Capture the cell that displays the provided text and extract its (X, Y) central coordinate. 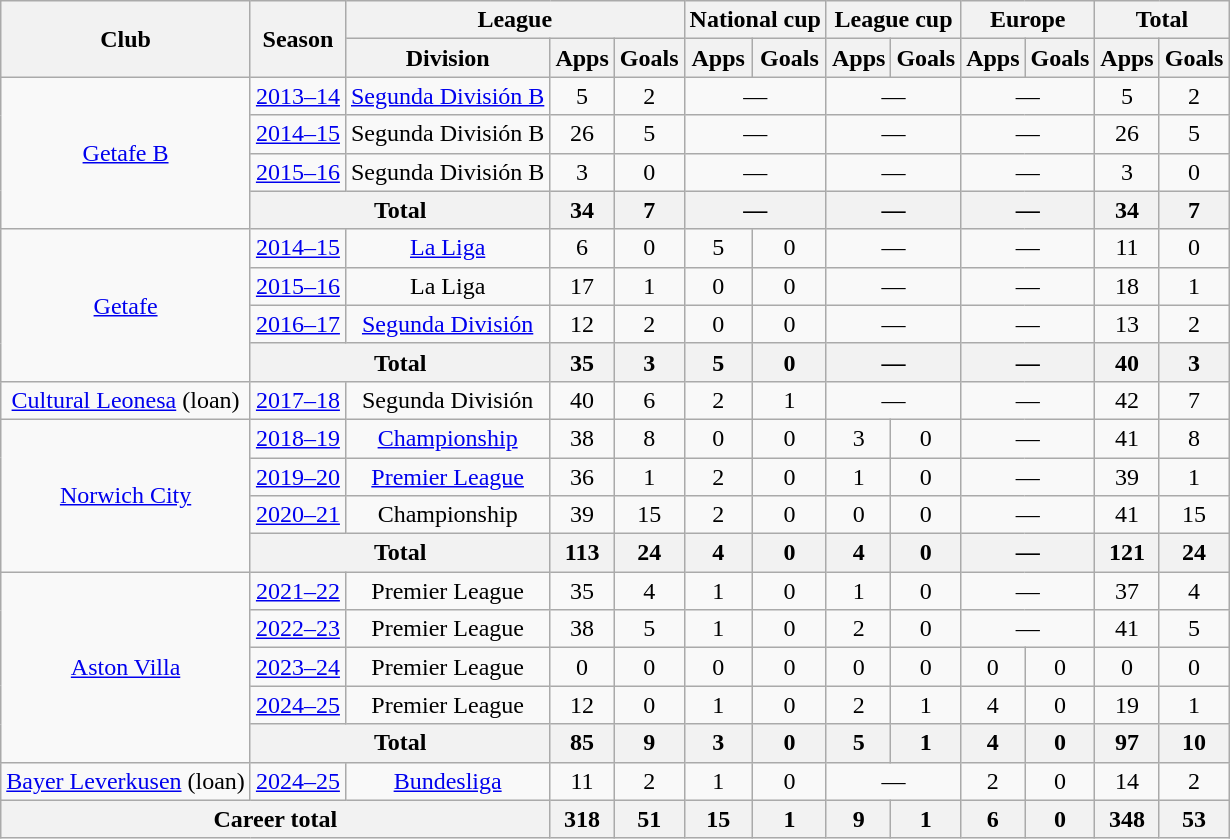
97 (1127, 743)
348 (1127, 819)
36 (582, 477)
Club (126, 39)
League (514, 20)
51 (649, 819)
85 (582, 743)
Europe (1028, 20)
10 (1194, 743)
Career total (276, 819)
Cultural Leonesa (loan) (126, 400)
2016–17 (298, 324)
14 (1127, 781)
Getafe B (126, 153)
2013–14 (298, 96)
53 (1194, 819)
Bundesliga (447, 781)
National cup (755, 20)
Aston Villa (126, 667)
42 (1127, 400)
13 (1127, 324)
Division (447, 58)
2017–18 (298, 400)
2019–20 (298, 477)
37 (1127, 591)
Getafe (126, 305)
League cup (893, 20)
17 (582, 286)
2018–19 (298, 438)
Bayer Leverkusen (loan) (126, 781)
Season (298, 39)
121 (1127, 553)
2023–24 (298, 667)
2020–21 (298, 515)
18 (1127, 286)
19 (1127, 705)
113 (582, 553)
318 (582, 819)
2022–23 (298, 629)
2021–22 (298, 591)
Norwich City (126, 495)
